Output the [x, y] coordinate of the center of the cell containing the given text.  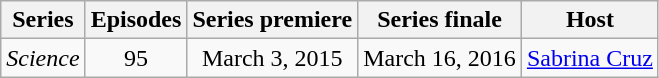
March 16, 2016 [440, 58]
Series finale [440, 20]
95 [136, 58]
Series [43, 20]
Science [43, 58]
Episodes [136, 20]
Host [590, 20]
March 3, 2015 [272, 58]
Sabrina Cruz [590, 58]
Series premiere [272, 20]
